Scan for the cell matching the given text and deliver its (x, y) coordinate at center. 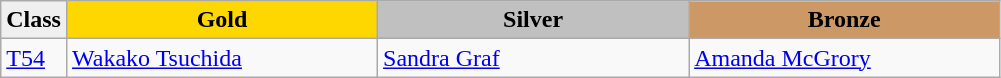
Amanda McGrory (844, 58)
Gold (222, 20)
Silver (534, 20)
Wakako Tsuchida (222, 58)
Class (34, 20)
T54 (34, 58)
Bronze (844, 20)
Sandra Graf (534, 58)
